Extract the (X, Y) coordinate from the center of the cell holding the provided text.  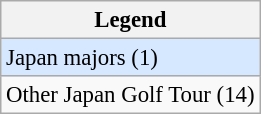
Legend (130, 20)
Japan majors (1) (130, 58)
Other Japan Golf Tour (14) (130, 95)
